Locate the cell with the specified text and output its (X, Y) center coordinate. 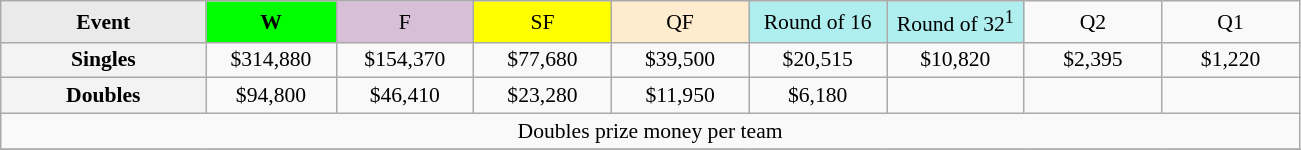
Round of 16 (818, 22)
Event (104, 22)
$1,220 (1231, 60)
F (405, 22)
$11,950 (680, 96)
$10,820 (955, 60)
SF (543, 22)
Round of 321 (955, 22)
Q2 (1093, 22)
W (271, 22)
$39,500 (680, 60)
$77,680 (543, 60)
$6,180 (818, 96)
$154,370 (405, 60)
$94,800 (271, 96)
$23,280 (543, 96)
Singles (104, 60)
$20,515 (818, 60)
Doubles prize money per team (650, 132)
$46,410 (405, 96)
$2,395 (1093, 60)
Doubles (104, 96)
Q1 (1231, 22)
QF (680, 22)
$314,880 (271, 60)
